Capture the cell that displays the provided text and extract its [X, Y] central coordinate. 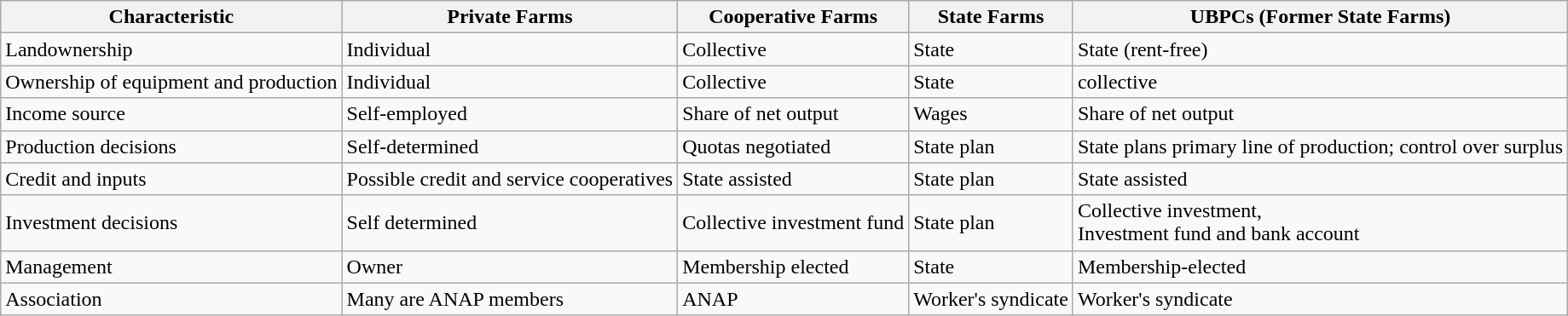
Wages [991, 114]
Collective investment,Investment fund and bank account [1320, 223]
Income source [171, 114]
Collective investment fund [793, 223]
ANAP [793, 299]
Membership elected [793, 267]
Landownership [171, 49]
Production decisions [171, 147]
Private Farms [510, 17]
Management [171, 267]
Credit and inputs [171, 179]
Owner [510, 267]
Possible credit and service cooperatives [510, 179]
Quotas negotiated [793, 147]
Membership-elected [1320, 267]
Many are ANAP members [510, 299]
Self determined [510, 223]
Investment decisions [171, 223]
Self-employed [510, 114]
Self-determined [510, 147]
Ownership of equipment and production [171, 82]
State plans primary line of production; control over surplus [1320, 147]
Cooperative Farms [793, 17]
collective [1320, 82]
Association [171, 299]
Characteristic [171, 17]
State (rent-free) [1320, 49]
UBPCs (Former State Farms) [1320, 17]
State Farms [991, 17]
